Detect which cell encompasses the target text, then output its [X, Y] center coordinate. 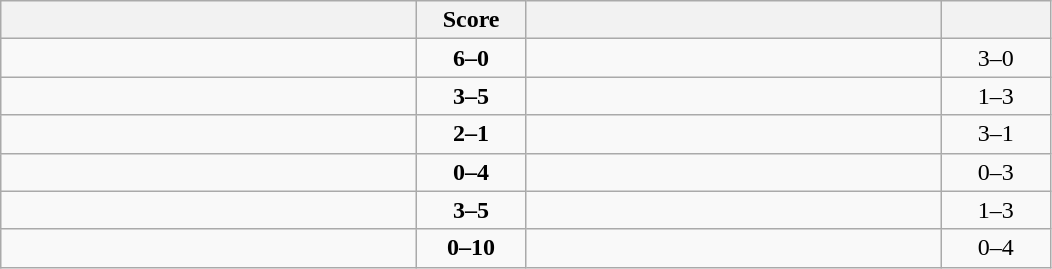
3–0 [996, 58]
0–3 [996, 172]
6–0 [472, 58]
2–1 [472, 134]
3–1 [996, 134]
Score [472, 20]
0–10 [472, 248]
